Find where the given text appears and provide that cell's center as (X, Y) coordinate. 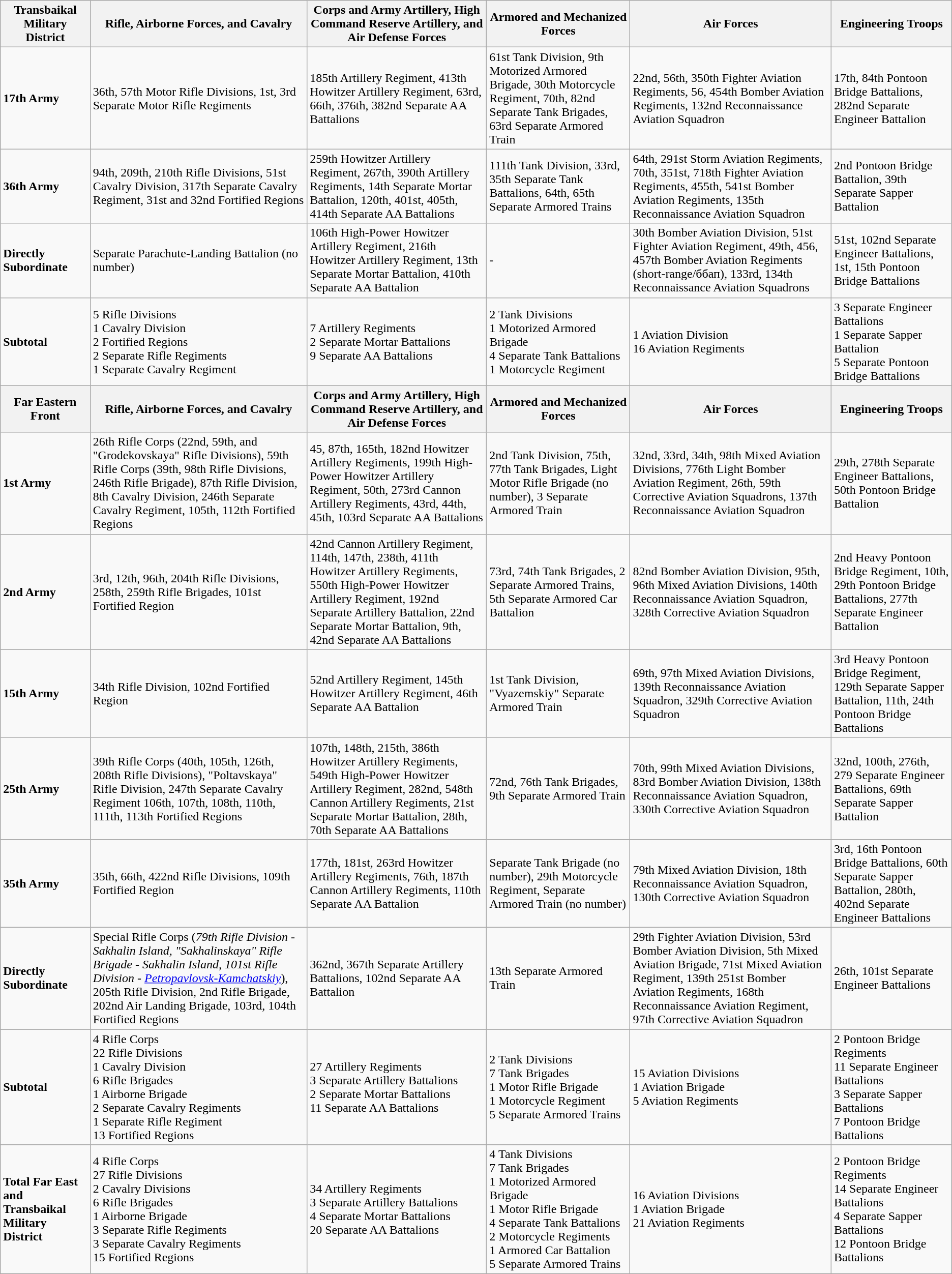
79th Mixed Aviation Division, 18th Reconnaissance Aviation Squadron, 130th Corrective Aviation Squadron (731, 883)
3rd Heavy Pontoon Bridge Regiment, 129th Separate Sapper Battalion, 11th, 24th Pontoon Bridge Battalions (892, 694)
3 Separate Engineer Battalions1 Separate Sapper Battalion5 Separate Pontoon Bridge Battalions (892, 342)
26th, 101st Separate Engineer Battalions (892, 978)
2 Tank Divisions7 Tank Brigades1 Motor Rifle Brigade1 Motorcycle Regiment5 Separate Armored Trains (558, 1087)
25th Army (45, 788)
51st, 102nd Separate Engineer Battalions, 1st, 15th Pontoon Bridge Battalions (892, 260)
13th Separate Armored Train (558, 978)
2nd Pontoon Bridge Battalion, 39th Separate Sapper Battalion (892, 186)
185th Artillery Regiment, 413th Howitzer Artillery Regiment, 63rd, 66th, 376th, 382nd Separate AA Battalions (397, 98)
1st Tank Division, "Vyazemskiy" Separate Armored Train (558, 694)
15th Army (45, 694)
29th, 278th Separate Engineer Battalions, 50th Pontoon Bridge Battalion (892, 483)
15 Aviation Divisions1 Aviation Brigade5 Aviation Regiments (731, 1087)
2nd Tank Division, 75th, 77th Tank Brigades, Light Motor Rifle Brigade (no number), 3 Separate Armored Train (558, 483)
34th Rifle Division, 102nd Fortified Region (198, 694)
17th Army (45, 98)
36th, 57th Motor Rifle Divisions, 1st, 3rd Separate Motor Rifle Regiments (198, 98)
52nd Artillery Regiment, 145th Howitzer Artillery Regiment, 46th Separate AA Battalion (397, 694)
Separate Tank Brigade (no number), 29th Motorcycle Regiment, Separate Armored Train (no number) (558, 883)
Separate Parachute-Landing Battalion (no number) (198, 260)
34 Artillery Regiments3 Separate Artillery Battalions4 Separate Mortar Battalions20 Separate AA Battalions (397, 1209)
2 Pontoon Bridge Regiments11 Separate Engineer Battalions3 Separate Sapper Battalions7 Pontoon Bridge Battalions (892, 1087)
Total Far East and Transbaikal Military District (45, 1209)
111th Tank Division, 33rd, 35th Separate Tank Battalions, 64th, 65th Separate Armored Trains (558, 186)
2 Pontoon Bridge Regiments14 Separate Engineer Battalions4 Separate Sapper Battalions12 Pontoon Bridge Battalions (892, 1209)
2nd Army (45, 592)
2nd Heavy Pontoon Bridge Regiment, 10th, 29th Pontoon Bridge Battalions, 277th Separate Engineer Battalion (892, 592)
Transbaikal Military District (45, 24)
73rd, 74th Tank Brigades, 2 Separate Armored Trains, 5th Separate Armored Car Battalion (558, 592)
3rd, 16th Pontoon Bridge Battalions, 60th Separate Sapper Battalion, 280th, 402nd Separate Engineer Battalions (892, 883)
35th Army (45, 883)
- (558, 260)
72nd, 76th Tank Brigades, 9th Separate Armored Train (558, 788)
17th, 84th Pontoon Bridge Battalions, 282nd Separate Engineer Battalion (892, 98)
27 Artillery Regiments3 Separate Artillery Battalions2 Separate Mortar Battalions11 Separate AA Battalions (397, 1087)
3rd, 12th, 96th, 204th Rifle Divisions, 258th, 259th Rifle Brigades, 101st Fortified Region (198, 592)
69th, 97th Mixed Aviation Divisions, 139th Reconnaissance Aviation Squadron, 329th Corrective Aviation Squadron (731, 694)
22nd, 56th, 350th Fighter Aviation Regiments, 56, 454th Bomber Aviation Regiments, 132nd Reconnaissance Aviation Squadron (731, 98)
Far Eastern Front (45, 409)
177th, 181st, 263rd Howitzer Artillery Regiments, 76th, 187th Cannon Artillery Regiments, 110th Separate AA Battalion (397, 883)
82nd Bomber Aviation Division, 95th, 96th Mixed Aviation Divisions, 140th Reconnaissance Aviation Squadron, 328th Corrective Aviation Squadron (731, 592)
5 Rifle Divisions1 Cavalry Division2 Fortified Regions2 Separate Rifle Regiments1 Separate Cavalry Regiment (198, 342)
7 Artillery Regiments2 Separate Mortar Battalions9 Separate AA Battalions (397, 342)
16 Aviation Divisions1 Aviation Brigade21 Aviation Regiments (731, 1209)
2 Tank Divisions1 Motorized Armored Brigade4 Separate Tank Battalions1 Motorcycle Regiment (558, 342)
94th, 209th, 210th Rifle Divisions, 51st Cavalry Division, 317th Separate Cavalry Regiment, 31st and 32nd Fortified Regions (198, 186)
70th, 99th Mixed Aviation Divisions, 83rd Bomber Aviation Division, 138th Reconnaissance Aviation Squadron, 330th Corrective Aviation Squadron (731, 788)
362nd, 367th Separate Artillery Battalions, 102nd Separate AA Battalion (397, 978)
1st Army (45, 483)
61st Tank Division, 9th Motorized Armored Brigade, 30th Motorcycle Regiment, 70th, 82nd Separate Tank Brigades, 63rd Separate Armored Train (558, 98)
36th Army (45, 186)
1 Aviation Division16 Aviation Regiments (731, 342)
106th High-Power Howitzer Artillery Regiment, 216th Howitzer Artillery Regiment, 13th Separate Mortar Battalion, 410th Separate AA Battalion (397, 260)
35th, 66th, 422nd Rifle Divisions, 109th Fortified Region (198, 883)
32nd, 100th, 276th, 279 Separate Engineer Battalions, 69th Separate Sapper Battalion (892, 788)
